Determine the (X, Y) coordinate at the center of the cell enclosing the given text.  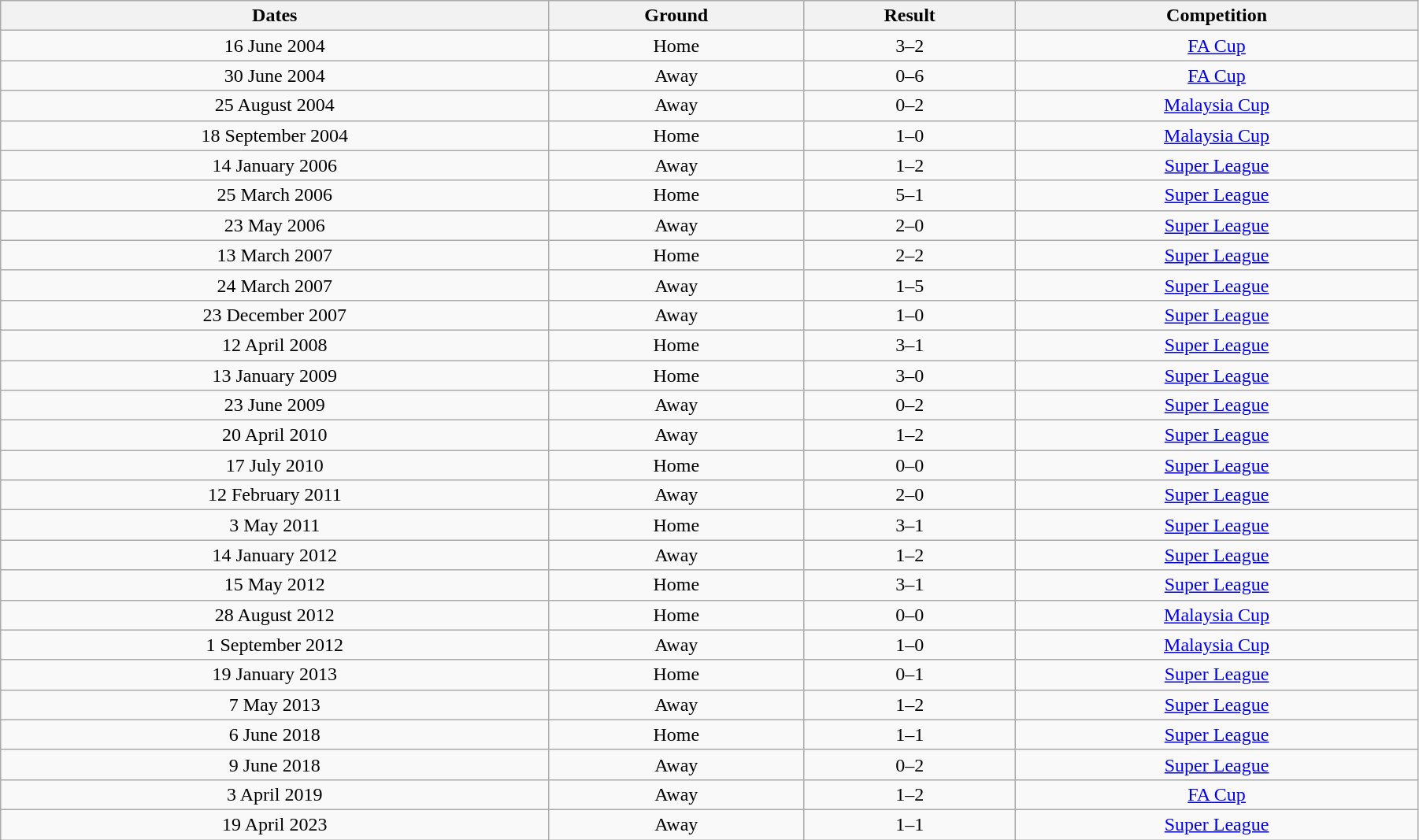
19 April 2023 (275, 824)
5–1 (910, 195)
Competition (1217, 16)
3–2 (910, 46)
3 May 2011 (275, 525)
3 April 2019 (275, 794)
16 June 2004 (275, 46)
0–6 (910, 76)
24 March 2007 (275, 285)
18 September 2004 (275, 135)
25 March 2006 (275, 195)
17 July 2010 (275, 465)
25 August 2004 (275, 105)
28 August 2012 (275, 615)
13 March 2007 (275, 255)
6 June 2018 (275, 735)
23 May 2006 (275, 225)
1–5 (910, 285)
2–2 (910, 255)
19 January 2013 (275, 675)
14 January 2006 (275, 165)
12 April 2008 (275, 345)
3–0 (910, 376)
30 June 2004 (275, 76)
Ground (676, 16)
12 February 2011 (275, 495)
13 January 2009 (275, 376)
7 May 2013 (275, 705)
15 May 2012 (275, 585)
0–1 (910, 675)
Result (910, 16)
20 April 2010 (275, 435)
23 June 2009 (275, 405)
23 December 2007 (275, 315)
Dates (275, 16)
1 September 2012 (275, 645)
14 January 2012 (275, 555)
9 June 2018 (275, 764)
